For the text-containing cell, return its midpoint in (x, y) coordinate format. 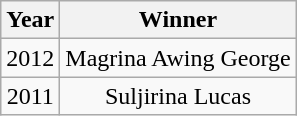
Year (30, 20)
Suljirina Lucas (178, 96)
Magrina Awing George (178, 58)
2012 (30, 58)
2011 (30, 96)
Winner (178, 20)
